Pinpoint the cell where the given text exists, returning its (X, Y) midpoint coordinate. 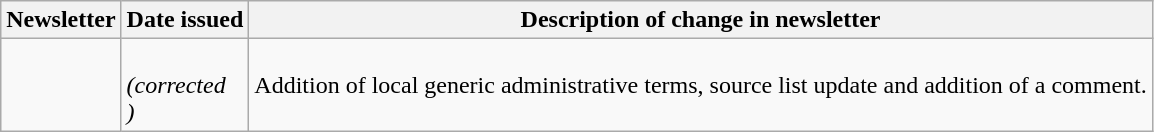
Description of change in newsletter (700, 20)
Addition of local generic administrative terms, source list update and addition of a comment. (700, 85)
Newsletter (61, 20)
Date issued (185, 20)
(corrected ) (185, 85)
